For the text-containing cell, return its midpoint in [x, y] coordinate format. 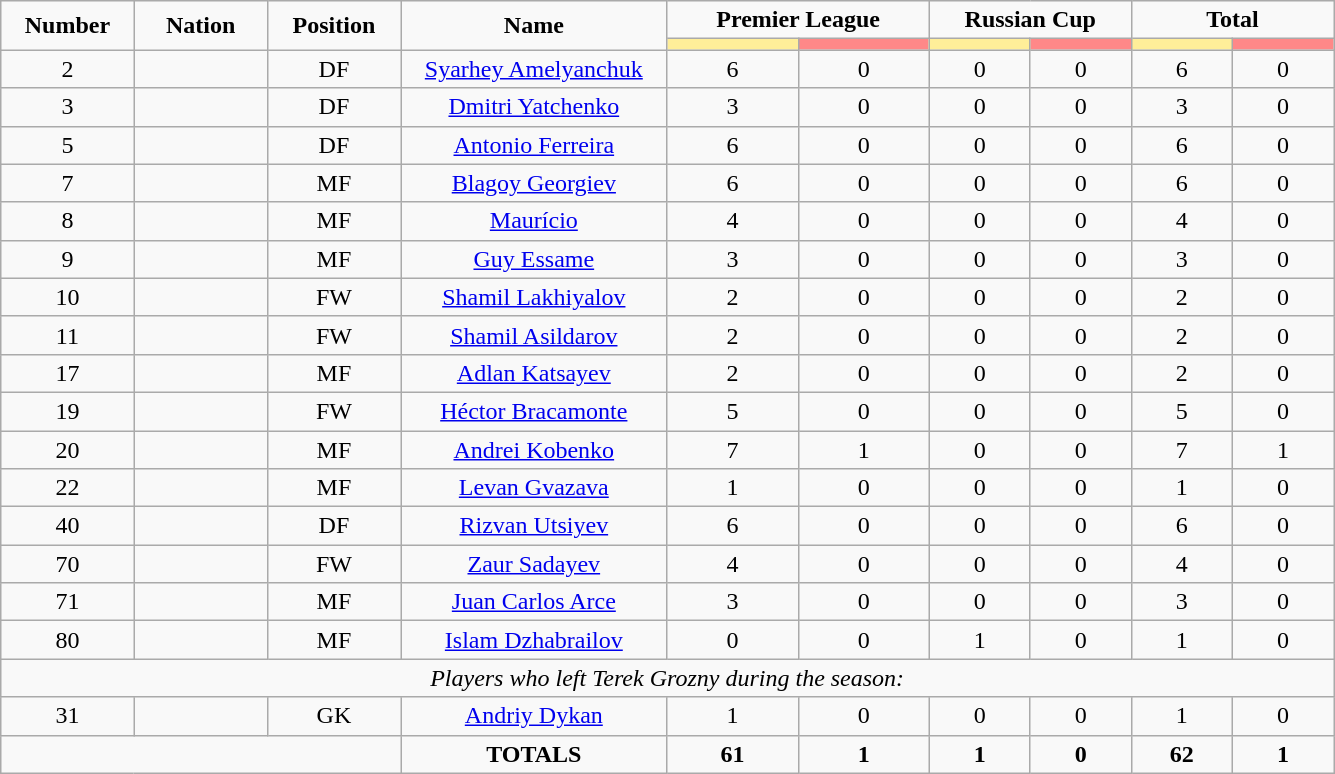
80 [68, 640]
Players who left Terek Grozny during the season: [668, 678]
Position [334, 26]
Name [534, 26]
19 [68, 411]
Shamil Asildarov [534, 335]
Syarhey Amelyanchuk [534, 69]
Russian Cup [1030, 20]
31 [68, 716]
Dmitri Yatchenko [534, 107]
9 [68, 259]
Juan Carlos Arce [534, 602]
Premier League [798, 20]
Number [68, 26]
Islam Dzhabrailov [534, 640]
22 [68, 488]
11 [68, 335]
TOTALS [534, 754]
Adlan Katsayev [534, 373]
Guy Essame [534, 259]
Rizvan Utsiyev [534, 526]
62 [1182, 754]
Héctor Bracamonte [534, 411]
71 [68, 602]
70 [68, 564]
Andriy Dykan [534, 716]
17 [68, 373]
Levan Gvazava [534, 488]
Zaur Sadayev [534, 564]
Nation [200, 26]
61 [732, 754]
Shamil Lakhiyalov [534, 297]
20 [68, 449]
Total [1232, 20]
Maurício [534, 221]
Antonio Ferreira [534, 145]
8 [68, 221]
10 [68, 297]
Andrei Kobenko [534, 449]
40 [68, 526]
GK [334, 716]
Blagoy Georgiev [534, 183]
